Capture the cell that displays the provided text and extract its (X, Y) central coordinate. 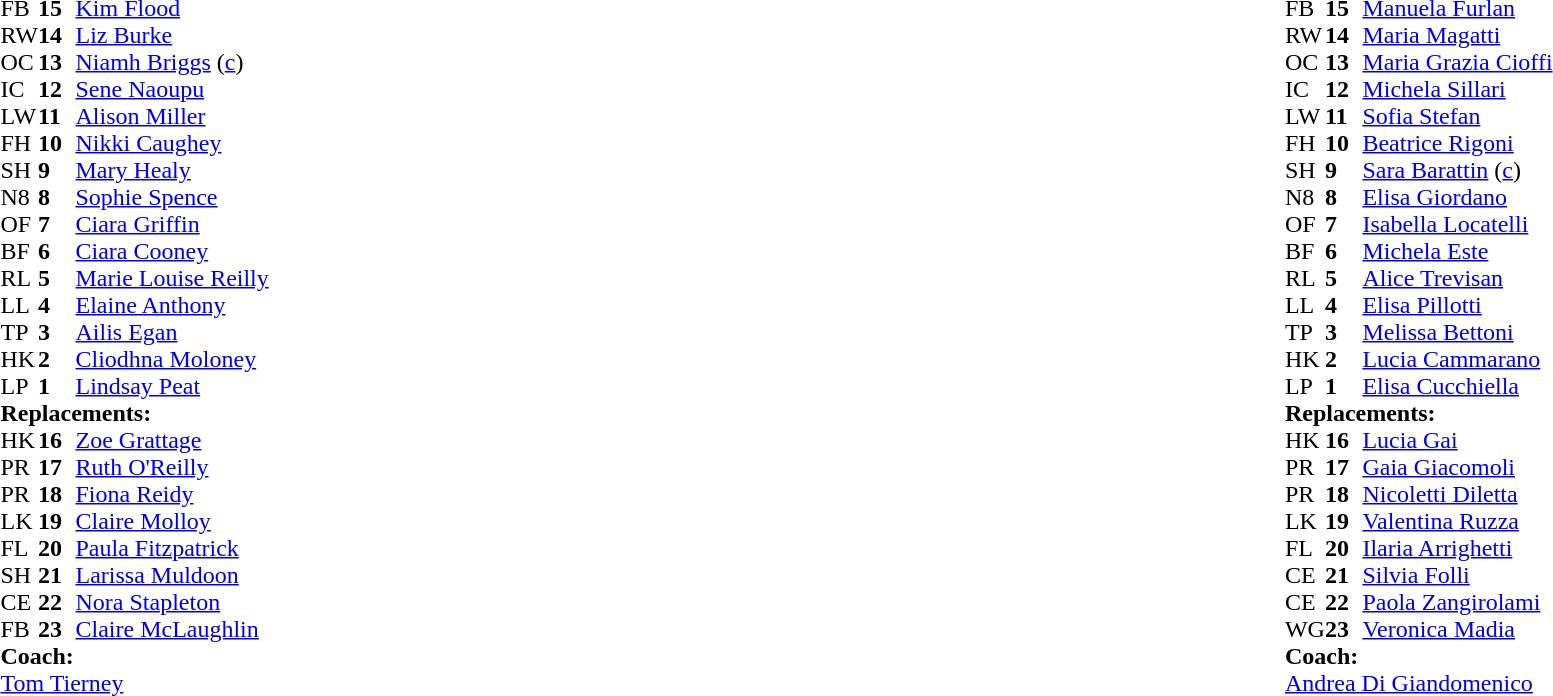
Silvia Folli (1457, 576)
WG (1305, 630)
Cliodhna Moloney (172, 360)
Claire Molloy (172, 522)
Lucia Cammarano (1457, 360)
Maria Grazia Cioffi (1457, 62)
Michela Sillari (1457, 90)
Sara Barattin (c) (1457, 170)
Nora Stapleton (172, 602)
Beatrice Rigoni (1457, 144)
Elisa Giordano (1457, 198)
FB (19, 630)
Maria Magatti (1457, 36)
Sofia Stefan (1457, 116)
Larissa Muldoon (172, 576)
Ciara Griffin (172, 224)
Zoe Grattage (172, 440)
Alice Trevisan (1457, 278)
Paula Fitzpatrick (172, 548)
Niamh Briggs (c) (172, 62)
Gaia Giacomoli (1457, 468)
Liz Burke (172, 36)
Mary Healy (172, 170)
Sophie Spence (172, 198)
Elisa Cucchiella (1457, 386)
Nikki Caughey (172, 144)
Isabella Locatelli (1457, 224)
Sene Naoupu (172, 90)
Ailis Egan (172, 332)
Fiona Reidy (172, 494)
Melissa Bettoni (1457, 332)
Paola Zangirolami (1457, 602)
Ciara Cooney (172, 252)
Claire McLaughlin (172, 630)
Nicoletti Diletta (1457, 494)
Veronica Madia (1457, 630)
Elisa Pillotti (1457, 306)
Alison Miller (172, 116)
Lucia Gai (1457, 440)
Elaine Anthony (172, 306)
Lindsay Peat (172, 386)
Michela Este (1457, 252)
Marie Louise Reilly (172, 278)
Ilaria Arrighetti (1457, 548)
Ruth O'Reilly (172, 468)
Valentina Ruzza (1457, 522)
